Provide the (X, Y) coordinate of the cell's center where the given text is located.  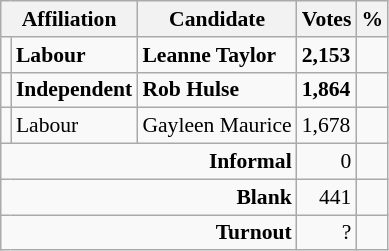
441 (327, 197)
% (372, 19)
2,153 (327, 55)
Blank (149, 197)
Rob Hulse (216, 90)
Affiliation (70, 19)
Leanne Taylor (216, 55)
1,864 (327, 90)
? (327, 233)
Independent (74, 90)
1,678 (327, 126)
Informal (149, 162)
Candidate (216, 19)
Gayleen Maurice (216, 126)
Votes (327, 19)
0 (327, 162)
Turnout (149, 233)
